Capture the cell that displays the provided text and extract its [X, Y] central coordinate. 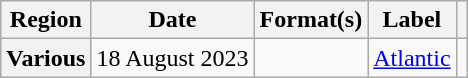
Region [46, 20]
Date [172, 20]
Label [412, 20]
Format(s) [311, 20]
Atlantic [412, 58]
Various [46, 58]
18 August 2023 [172, 58]
